Scan for the cell matching the given text and deliver its [X, Y] coordinate at center. 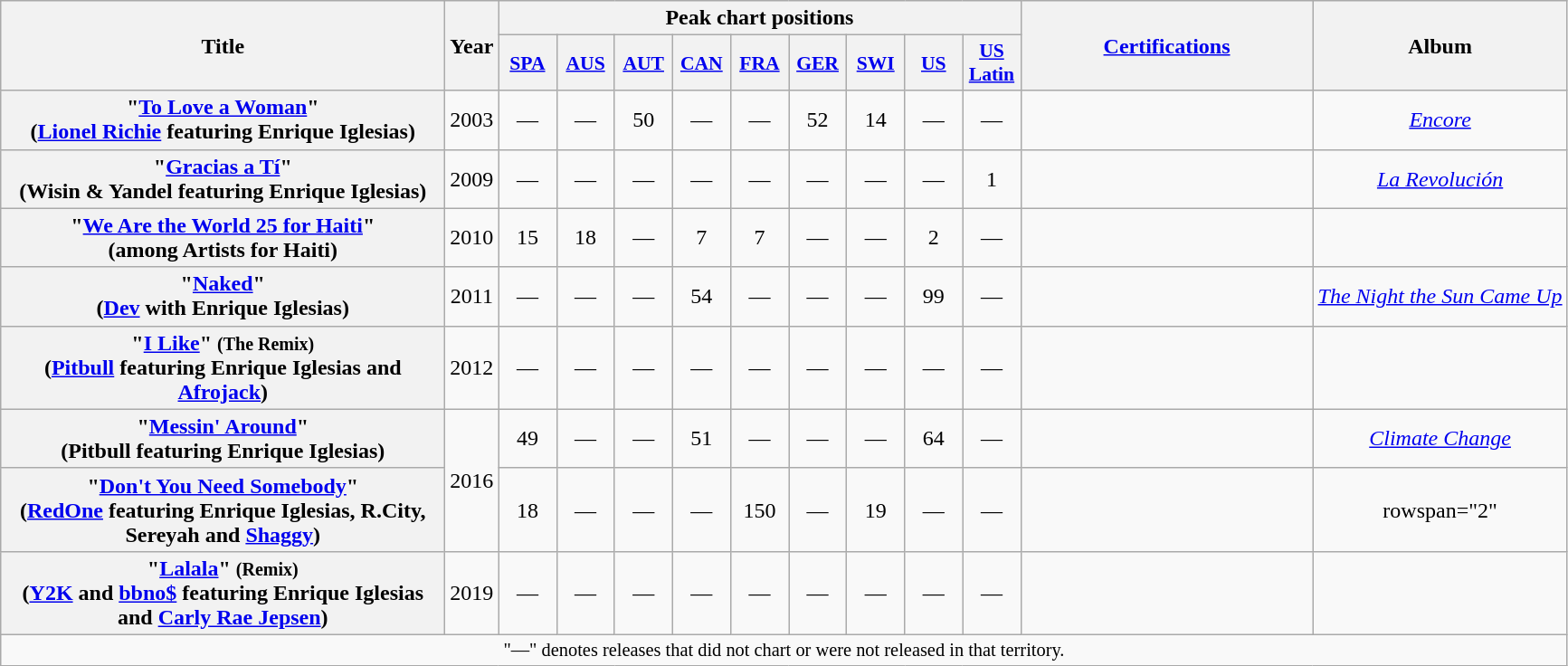
2016 [472, 480]
La Revolución [1440, 179]
Climate Change [1440, 438]
49 [527, 438]
2019 [472, 593]
2011 [472, 297]
SWI [876, 63]
US [934, 63]
50 [643, 119]
99 [934, 297]
"Don't You Need Somebody"(RedOne featuring Enrique Iglesias, R.City, Sereyah and Shaggy) [223, 509]
AUS [585, 63]
"Messin' Around"(Pitbull featuring Enrique Iglesias) [223, 438]
54 [701, 297]
FRA [759, 63]
2 [934, 237]
2003 [472, 119]
Encore [1440, 119]
2009 [472, 179]
CAN [701, 63]
GER [818, 63]
1 [992, 179]
Peak chart positions [760, 18]
"Naked"(Dev with Enrique Iglesias) [223, 297]
15 [527, 237]
Year [472, 45]
Album [1440, 45]
"Gracias a Tí"(Wisin & Yandel featuring Enrique Iglesias) [223, 179]
USLatin [992, 63]
The Night the Sun Came Up [1440, 297]
150 [759, 509]
2012 [472, 367]
52 [818, 119]
rowspan="2" [1440, 509]
"Lalala" (Remix)(Y2K and bbno$ featuring Enrique Iglesias and Carly Rae Jepsen) [223, 593]
64 [934, 438]
AUT [643, 63]
14 [876, 119]
"We Are the World 25 for Haiti"(among Artists for Haiti) [223, 237]
"I Like" (The Remix)(Pitbull featuring Enrique Iglesias and Afrojack) [223, 367]
2010 [472, 237]
"—" denotes releases that did not chart or were not released in that territory. [784, 650]
51 [701, 438]
SPA [527, 63]
"To Love a Woman"(Lionel Richie featuring Enrique Iglesias) [223, 119]
Title [223, 45]
19 [876, 509]
Certifications [1167, 45]
